Identify which cell holds the provided text, then report its (X, Y) central coordinate. 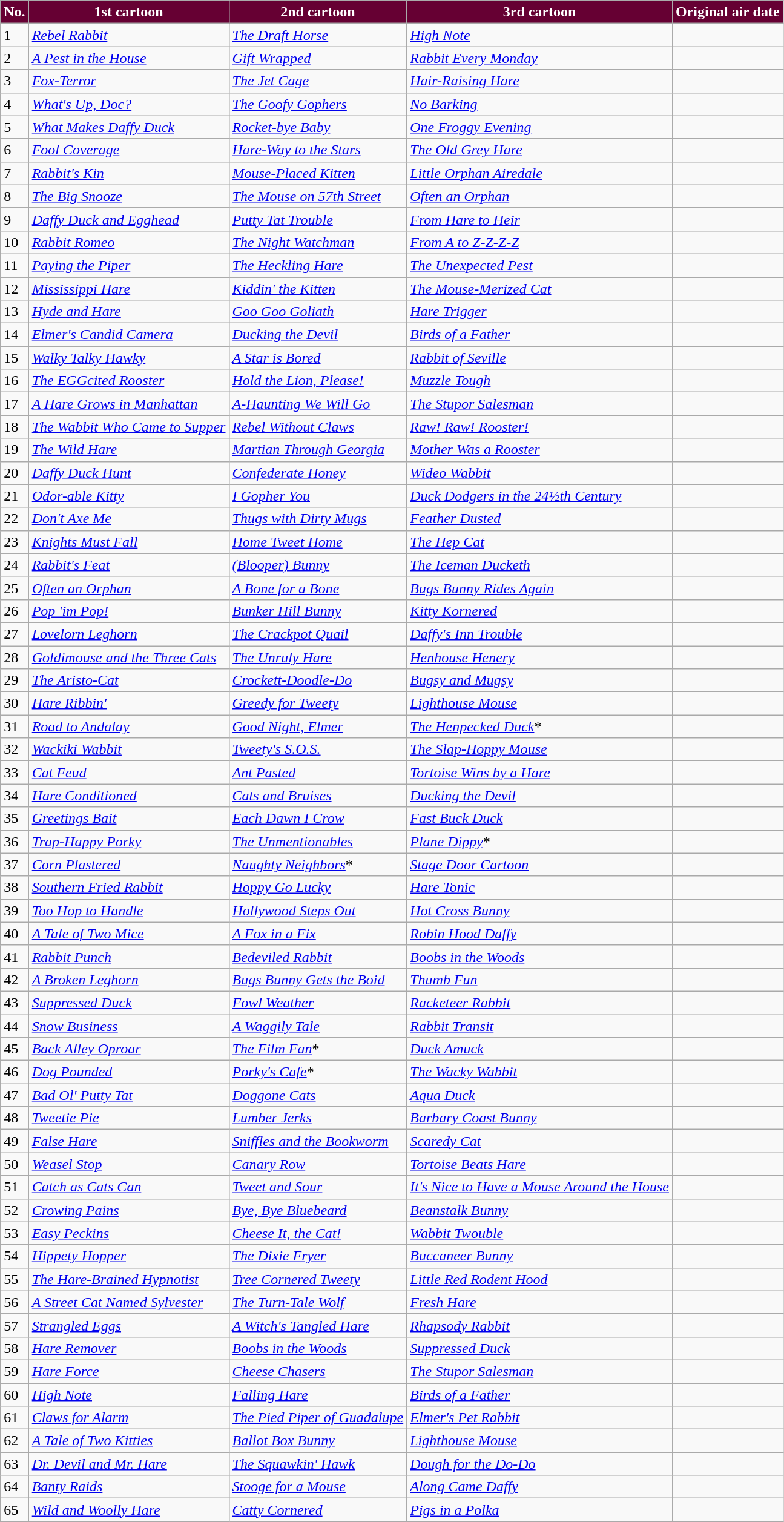
2nd cartoon (318, 12)
34 (15, 796)
Rabbit of Seville (540, 358)
Hoppy Go Lucky (318, 888)
21 (15, 496)
38 (15, 888)
Snow Business (128, 1026)
64 (15, 1487)
52 (15, 1210)
25 (15, 588)
Bugs Bunny Rides Again (540, 588)
24 (15, 565)
6 (15, 150)
Duck Amuck (540, 1049)
The Henpecked Duck* (540, 726)
31 (15, 726)
53 (15, 1233)
The Turn-Tale Wolf (318, 1302)
What Makes Daffy Duck (128, 127)
Cats and Bruises (318, 796)
5 (15, 127)
Hollywood Steps Out (318, 911)
Rabbit Transit (540, 1026)
37 (15, 865)
Goo Goo Goliath (318, 312)
Hot Cross Bunny (540, 911)
32 (15, 749)
Thugs with Dirty Mugs (318, 519)
Hyde and Hare (128, 312)
Each Dawn I Crow (318, 819)
Wabbit Twouble (540, 1233)
Wideo Wabbit (540, 473)
The Draft Horse (318, 35)
Robin Hood Daffy (540, 934)
26 (15, 611)
Greetings Bait (128, 819)
A Tale of Two Kitties (128, 1441)
Trap-Happy Porky (128, 842)
Racketeer Rabbit (540, 1003)
Elmer's Candid Camera (128, 335)
56 (15, 1302)
49 (15, 1141)
The Wabbit Who Came to Supper (128, 427)
The Old Grey Hare (540, 150)
From Hare to Heir (540, 219)
Mississippi Hare (128, 289)
44 (15, 1026)
Cat Feud (128, 773)
Little Orphan Airedale (540, 173)
Tweetie Pie (128, 1118)
The Goofy Gophers (318, 104)
The Crackpot Quail (318, 634)
54 (15, 1256)
The Film Fan* (318, 1049)
Putty Tat Trouble (318, 219)
The Hep Cat (540, 542)
11 (15, 265)
Hare Force (128, 1371)
60 (15, 1394)
Porky's Cafe* (318, 1072)
Rebel Rabbit (128, 35)
42 (15, 980)
Knights Must Fall (128, 542)
Fast Buck Duck (540, 819)
Tortoise Wins by a Hare (540, 773)
Catch as Cats Can (128, 1187)
The Mouse on 57th Street (318, 196)
A Tale of Two Mice (128, 934)
63 (15, 1464)
I Gopher You (318, 496)
Bedeviled Rabbit (318, 957)
Good Night, Elmer (318, 726)
A Witch's Tangled Hare (318, 1325)
62 (15, 1441)
Bugs Bunny Gets the Boid (318, 980)
A Fox in a Fix (318, 934)
The Hare-Brained Hypnotist (128, 1279)
Hair-Raising Hare (540, 81)
Stage Door Cartoon (540, 865)
Home Tweet Home (318, 542)
Henhouse Henery (540, 657)
Elmer's Pet Rabbit (540, 1418)
Rebel Without Claws (318, 427)
Falling Hare (318, 1394)
Thumb Fun (540, 980)
The Night Watchman (318, 242)
30 (15, 703)
29 (15, 680)
47 (15, 1095)
Naughty Neighbors* (318, 865)
Tweet and Sour (318, 1187)
The Pied Piper of Guadalupe (318, 1418)
27 (15, 634)
Scaredy Cat (540, 1141)
55 (15, 1279)
Claws for Alarm (128, 1418)
Cheese Chasers (318, 1371)
The Wild Hare (128, 450)
Duck Dodgers in the 24½th Century (540, 496)
Rhapsody Rabbit (540, 1325)
Tree Cornered Tweety (318, 1279)
Stooge for a Mouse (318, 1487)
Hold the Lion, Please! (318, 381)
61 (15, 1418)
18 (15, 427)
Hare Trigger (540, 312)
Rabbit's Kin (128, 173)
Hare Ribbin' (128, 703)
Beanstalk Bunny (540, 1210)
Easy Peckins (128, 1233)
Little Red Rodent Hood (540, 1279)
The Squawkin' Hawk (318, 1464)
Doggone Cats (318, 1095)
Fowl Weather (318, 1003)
Kitty Kornered (540, 611)
Rabbit Punch (128, 957)
Kiddin' the Kitten (318, 289)
Paying the Piper (128, 265)
Daffy Duck and Egghead (128, 219)
Crockett-Doodle-Do (318, 680)
Greedy for Tweety (318, 703)
Don't Axe Me (128, 519)
Banty Raids (128, 1487)
Lovelorn Leghorn (128, 634)
3rd cartoon (540, 12)
20 (15, 473)
Weasel Stop (128, 1164)
59 (15, 1371)
Bugsy and Mugsy (540, 680)
A Hare Grows in Manhattan (128, 404)
Goldimouse and the Three Cats (128, 657)
28 (15, 657)
A-Haunting We Will Go (318, 404)
Ballot Box Bunny (318, 1441)
9 (15, 219)
45 (15, 1049)
Dr. Devil and Mr. Hare (128, 1464)
16 (15, 381)
It's Nice to Have a Mouse Around the House (540, 1187)
13 (15, 312)
Bunker Hill Bunny (318, 611)
The Wacky Wabbit (540, 1072)
Plane Dippy* (540, 842)
Aqua Duck (540, 1095)
Pop 'im Pop! (128, 611)
Hippety Hopper (128, 1256)
Hare Remover (128, 1348)
A Bone for a Bone (318, 588)
Wackiki Wabbit (128, 749)
14 (15, 335)
Rabbit Romeo (128, 242)
3 (15, 81)
(Blooper) Bunny (318, 565)
10 (15, 242)
A Star is Bored (318, 358)
15 (15, 358)
Corn Plastered (128, 865)
Muzzle Tough (540, 381)
22 (15, 519)
Rabbit Every Monday (540, 58)
Road to Andalay (128, 726)
The Dixie Fryer (318, 1256)
41 (15, 957)
65 (15, 1510)
Catty Cornered (318, 1510)
1 (15, 35)
Fool Coverage (128, 150)
Odor-able Kitty (128, 496)
Hare Conditioned (128, 796)
Martian Through Georgia (318, 450)
Dough for the Do-Do (540, 1464)
The Heckling Hare (318, 265)
The Unmentionables (318, 842)
Confederate Honey (318, 473)
Back Alley Oproar (128, 1049)
Mother Was a Rooster (540, 450)
A Pest in the House (128, 58)
Rocket-bye Baby (318, 127)
Along Came Daffy (540, 1487)
Feather Dusted (540, 519)
2 (15, 58)
35 (15, 819)
43 (15, 1003)
One Froggy Evening (540, 127)
57 (15, 1325)
Bye, Bye Bluebeard (318, 1210)
Hare-Way to the Stars (318, 150)
Tortoise Beats Hare (540, 1164)
Walky Talky Hawky (128, 358)
Buccaneer Bunny (540, 1256)
The Jet Cage (318, 81)
Lumber Jerks (318, 1118)
Tweety's S.O.S. (318, 749)
17 (15, 404)
Wild and Woolly Hare (128, 1510)
The Unruly Hare (318, 657)
33 (15, 773)
50 (15, 1164)
Crowing Pains (128, 1210)
Dog Pounded (128, 1072)
The Mouse-Merized Cat (540, 289)
The Unexpected Pest (540, 265)
40 (15, 934)
Sniffles and the Bookworm (318, 1141)
48 (15, 1118)
Canary Row (318, 1164)
58 (15, 1348)
Cheese It, the Cat! (318, 1233)
Raw! Raw! Rooster! (540, 427)
A Street Cat Named Sylvester (128, 1302)
The Aristo-Cat (128, 680)
1st cartoon (128, 12)
Daffy Duck Hunt (128, 473)
The Slap-Hoppy Mouse (540, 749)
The Iceman Ducketh (540, 565)
Daffy's Inn Trouble (540, 634)
Southern Fried Rabbit (128, 888)
Fox-Terror (128, 81)
36 (15, 842)
7 (15, 173)
Hare Tonic (540, 888)
No. (15, 12)
Fresh Hare (540, 1302)
The EGGcited Rooster (128, 381)
False Hare (128, 1141)
A Broken Leghorn (128, 980)
12 (15, 289)
23 (15, 542)
39 (15, 911)
Ant Pasted (318, 773)
Rabbit's Feat (128, 565)
Pigs in a Polka (540, 1510)
A Waggily Tale (318, 1026)
The Big Snooze (128, 196)
Mouse-Placed Kitten (318, 173)
No Barking (540, 104)
46 (15, 1072)
51 (15, 1187)
Original air date (728, 12)
Too Hop to Handle (128, 911)
What's Up, Doc? (128, 104)
From A to Z-Z-Z-Z (540, 242)
19 (15, 450)
Bad Ol' Putty Tat (128, 1095)
Barbary Coast Bunny (540, 1118)
8 (15, 196)
Gift Wrapped (318, 58)
Strangled Eggs (128, 1325)
4 (15, 104)
